Detect which cell encompasses the target text, then output its [X, Y] center coordinate. 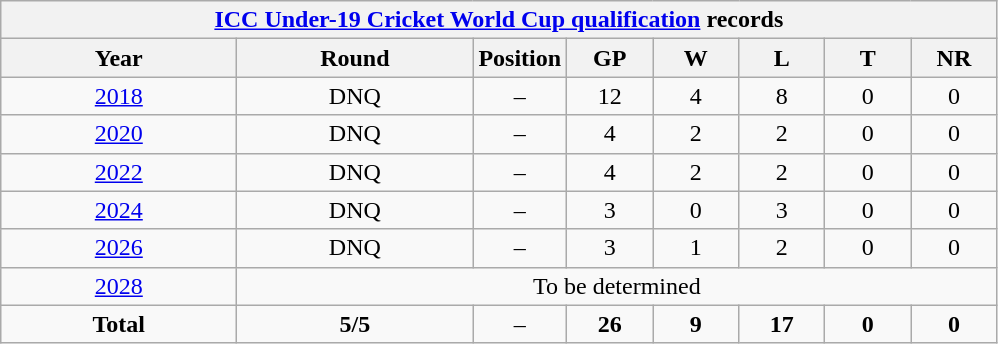
GP [610, 58]
2020 [119, 134]
9 [696, 324]
2018 [119, 96]
W [696, 58]
T [868, 58]
1 [696, 248]
26 [610, 324]
12 [610, 96]
L [782, 58]
Total [119, 324]
17 [782, 324]
2026 [119, 248]
NR [954, 58]
2022 [119, 172]
5/5 [355, 324]
To be determined [617, 286]
Year [119, 58]
Position [520, 58]
2028 [119, 286]
2024 [119, 210]
ICC Under-19 Cricket World Cup qualification records [499, 20]
Round [355, 58]
8 [782, 96]
